Output the (x, y) coordinate of the center of the cell containing the given text.  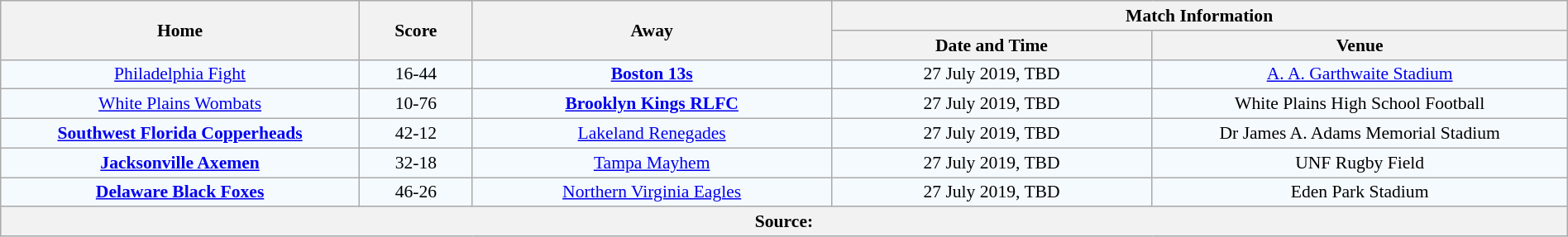
Away (652, 30)
Date and Time (992, 45)
32-18 (415, 163)
10-76 (415, 104)
Dr James A. Adams Memorial Stadium (1360, 134)
A. A. Garthwaite Stadium (1360, 74)
46-26 (415, 192)
Jacksonville Axemen (180, 163)
Northern Virginia Eagles (652, 192)
Home (180, 30)
UNF Rugby Field (1360, 163)
42-12 (415, 134)
Match Information (1199, 16)
Boston 13s (652, 74)
Score (415, 30)
Venue (1360, 45)
White Plains Wombats (180, 104)
Delaware Black Foxes (180, 192)
Lakeland Renegades (652, 134)
Philadelphia Fight (180, 74)
Tampa Mayhem (652, 163)
Brooklyn Kings RLFC (652, 104)
16-44 (415, 74)
White Plains High School Football (1360, 104)
Southwest Florida Copperheads (180, 134)
Eden Park Stadium (1360, 192)
Source: (784, 222)
